Search for the cell housing the specified text and yield its [X, Y] center coordinate. 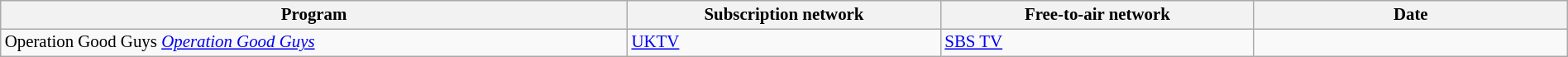
Free-to-air network [1097, 15]
UKTV [784, 42]
SBS TV [1097, 42]
Subscription network [784, 15]
Operation Good Guys Operation Good Guys [314, 42]
Program [314, 15]
Date [1411, 15]
